Provide the [X, Y] coordinate of the cell's center where the given text is located.  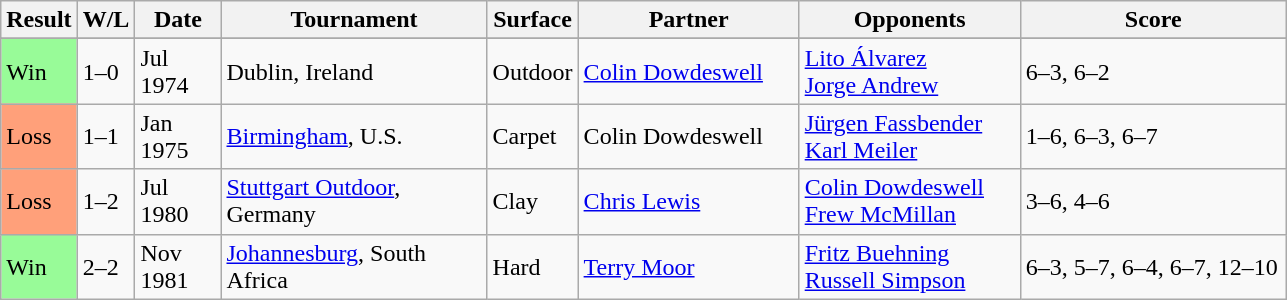
Colin Dowdeswell Frew McMillan [910, 202]
Jul 1980 [178, 202]
Outdoor [532, 72]
1–1 [106, 136]
Partner [688, 20]
6–3, 6–2 [1153, 72]
Score [1153, 20]
Fritz Buehning Russell Simpson [910, 266]
Clay [532, 202]
Nov 1981 [178, 266]
Jürgen Fassbender Karl Meiler [910, 136]
Carpet [532, 136]
W/L [106, 20]
Johannesburg, South Africa [354, 266]
6–3, 5–7, 6–4, 6–7, 12–10 [1153, 266]
Birmingham, U.S. [354, 136]
1–0 [106, 72]
1–2 [106, 202]
Surface [532, 20]
Terry Moor [688, 266]
Hard [532, 266]
Lito Álvarez Jorge Andrew [910, 72]
Jan 1975 [178, 136]
Stuttgart Outdoor, Germany [354, 202]
Result [39, 20]
Jul 1974 [178, 72]
Opponents [910, 20]
Date [178, 20]
1–6, 6–3, 6–7 [1153, 136]
Dublin, Ireland [354, 72]
3–6, 4–6 [1153, 202]
Chris Lewis [688, 202]
Tournament [354, 20]
2–2 [106, 266]
